Return the (X, Y) coordinate for the center point of the cell that contains the specified text.  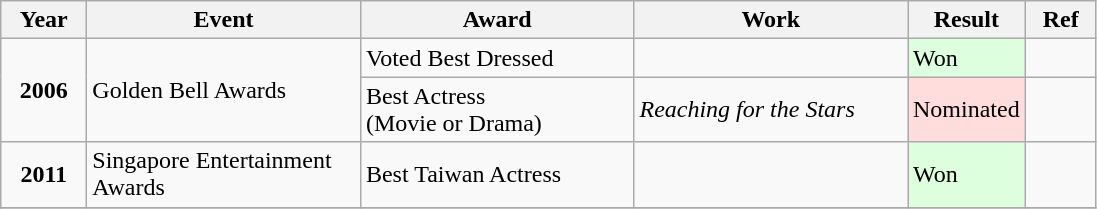
Reaching for the Stars (771, 110)
2006 (44, 90)
Best Taiwan Actress (497, 174)
Result (967, 20)
Nominated (967, 110)
2011 (44, 174)
Singapore Entertainment Awards (224, 174)
Ref (1060, 20)
Best Actress(Movie or Drama) (497, 110)
Work (771, 20)
Event (224, 20)
Year (44, 20)
Voted Best Dressed (497, 58)
Golden Bell Awards (224, 90)
Award (497, 20)
